Identify which cell holds the provided text, then report its [X, Y] central coordinate. 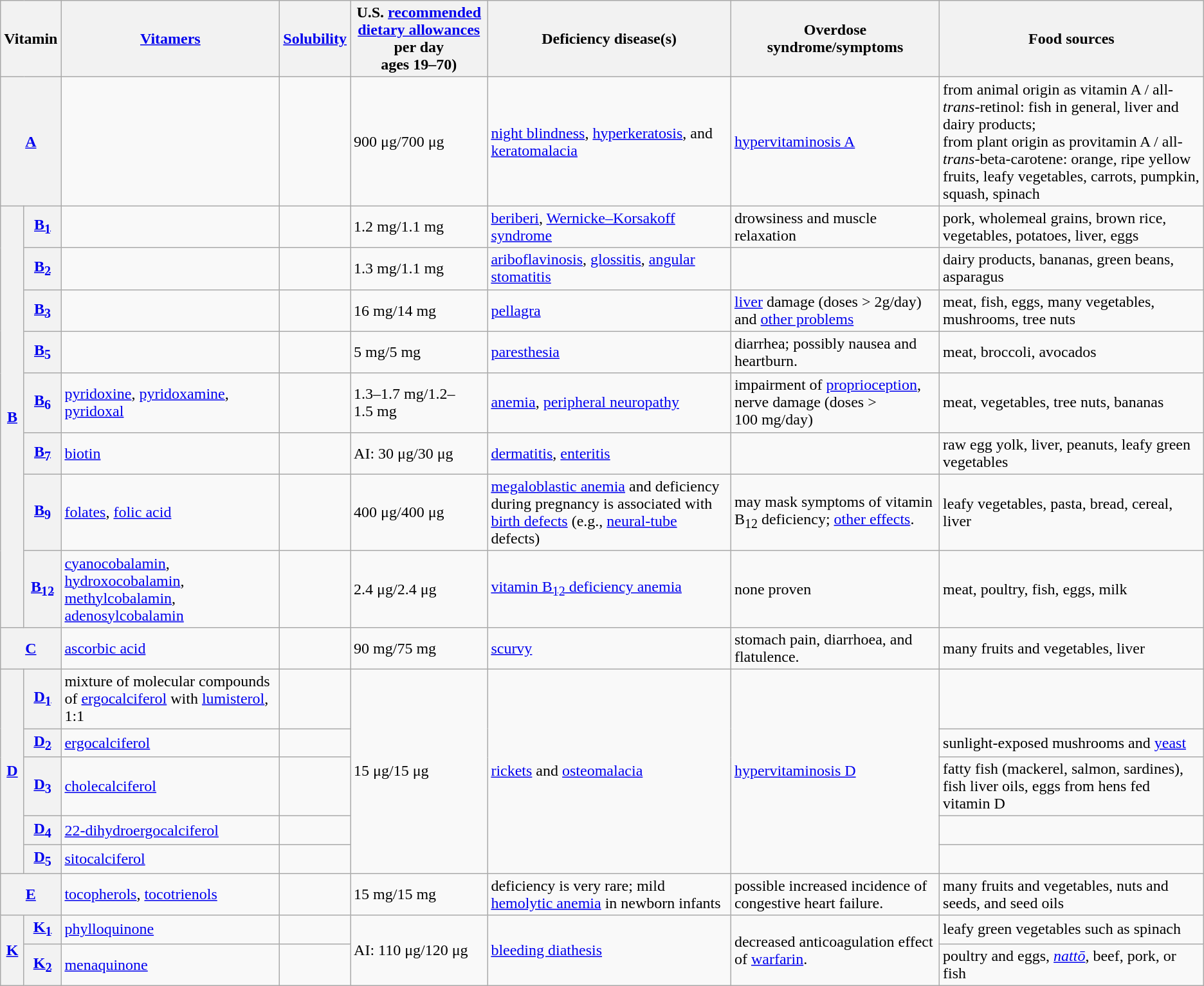
A [31, 142]
phylloquinone [170, 929]
tocopherols, tocotrienols [170, 894]
pellagra [610, 310]
D5 [42, 859]
D [12, 771]
night blindness, hyperkeratosis, and keratomalacia [610, 142]
15 mg/15 mg [419, 894]
B7 [42, 453]
leafy green vegetables such as spinach [1072, 929]
B2 [42, 269]
Vitamin [31, 39]
Food sources [1072, 39]
22-dihydroergocalciferol [170, 830]
rickets and osteomalacia [610, 771]
megaloblastic anemia and deficiency during pregnancy is associated with birth defects (e.g., neural-tube defects) [610, 512]
deficiency is very rare; mild hemolytic anemia in newborn infants [610, 894]
Deficiency disease(s) [610, 39]
Vitamers [170, 39]
hypervitaminosis D [835, 771]
decreased anticoagulation effect of warfarin. [835, 951]
90 mg/75 mg [419, 648]
raw egg yolk, liver, peanuts, leafy green vegetables [1072, 453]
B3 [42, 310]
hypervitaminosis A [835, 142]
ascorbic acid [170, 648]
many fruits and vegetables, nuts and seeds, and seed oils [1072, 894]
cholecalciferol [170, 787]
meat, poultry, fish, eggs, milk [1072, 589]
vitamin B12 deficiency anemia [610, 589]
B12 [42, 589]
folates, folic acid [170, 512]
anemia, peripheral neuropathy [610, 403]
biotin [170, 453]
C [31, 648]
B6 [42, 403]
AI: 110 μg/120 μg [419, 951]
scurvy [610, 648]
K2 [42, 965]
Overdose syndrome/symptoms [835, 39]
15 μg/15 μg [419, 771]
paresthesia [610, 352]
sitocalciferol [170, 859]
D2 [42, 742]
liver damage (doses > 2g/day) and other problems [835, 310]
possible increased incidence of congestive heart failure. [835, 894]
D4 [42, 830]
D1 [42, 698]
B9 [42, 512]
dairy products, bananas, green beans, asparagus [1072, 269]
400 μg/400 μg [419, 512]
2.4 μg/2.4 μg [419, 589]
many fruits and vegetables, liver [1072, 648]
fatty fish (mackerel, salmon, sardines), fish liver oils, eggs from hens fed vitamin D [1072, 787]
B5 [42, 352]
none proven [835, 589]
menaquinone [170, 965]
diarrhea; possibly nausea and heartburn. [835, 352]
ergocalciferol [170, 742]
poultry and eggs, nattō, beef, pork, or fish [1072, 965]
sunlight-exposed mushrooms and yeast [1072, 742]
impairment of proprioception, nerve damage (doses > 100 mg/day) [835, 403]
B [12, 417]
dermatitis, enteritis [610, 453]
16 mg/14 mg [419, 310]
1.3–1.7 mg/1.2–1.5 mg [419, 403]
U.S. recommended dietary allowances per day ages 19–70) [419, 39]
beriberi, Wernicke–Korsakoff syndrome [610, 226]
1.3 mg/1.1 mg [419, 269]
drowsiness and muscle relaxation [835, 226]
1.2 mg/1.1 mg [419, 226]
meat, fish, eggs, many vegetables, mushrooms, tree nuts [1072, 310]
pork, wholemeal grains, brown rice, vegetables, potatoes, liver, eggs [1072, 226]
Solubility [315, 39]
stomach pain, diarrhoea, and flatulence. [835, 648]
K [12, 951]
cyanocobalamin, hydroxocobalamin, methylcobalamin, adenosylcobalamin [170, 589]
may mask symptoms of vitamin B12 deficiency; other effects. [835, 512]
900 μg/700 μg [419, 142]
leafy vegetables, pasta, bread, cereal, liver [1072, 512]
K1 [42, 929]
bleeding diathesis [610, 951]
meat, broccoli, avocados [1072, 352]
ariboflavinosis, glossitis, angular stomatitis [610, 269]
B1 [42, 226]
mixture of molecular compounds of ergocalciferol with lumisterol, 1:1 [170, 698]
meat, vegetables, tree nuts, bananas [1072, 403]
5 mg/5 mg [419, 352]
E [31, 894]
AI: 30 μg/30 μg [419, 453]
D3 [42, 787]
pyridoxine, pyridoxamine, pyridoxal [170, 403]
